Scan for the cell matching the given text and deliver its (X, Y) coordinate at center. 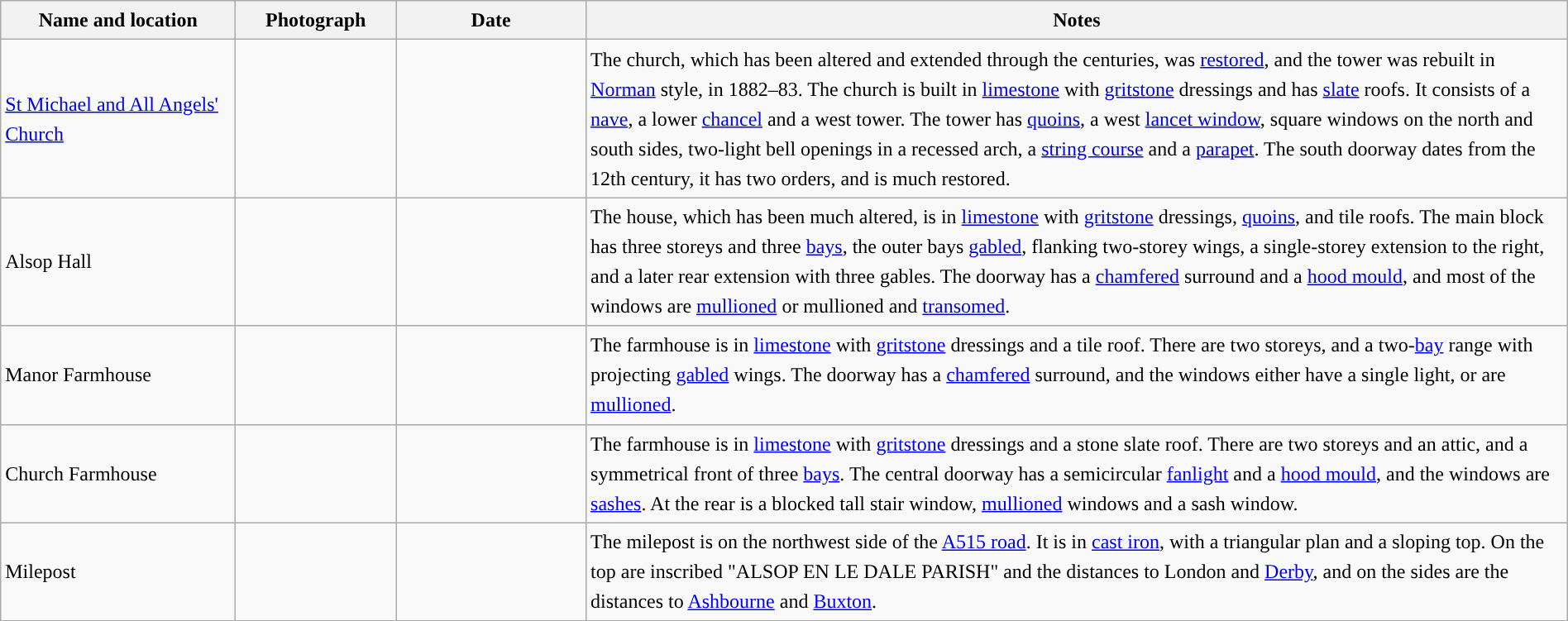
Alsop Hall (118, 261)
Manor Farmhouse (118, 375)
Notes (1077, 20)
St Michael and All Angels' Church (118, 119)
Date (491, 20)
Milepost (118, 572)
Church Farmhouse (118, 473)
Photograph (316, 20)
Name and location (118, 20)
